Locate the cell with the specified text and output its [X, Y] center coordinate. 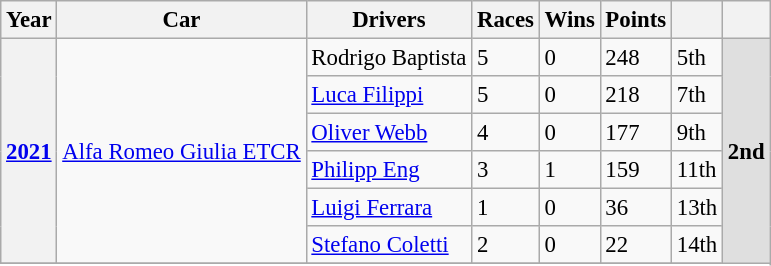
Wins [570, 20]
11th [696, 170]
Rodrigo Baptista [389, 58]
Alfa Romeo Giulia ETCR [182, 152]
4 [506, 133]
248 [636, 58]
2nd [746, 152]
Car [182, 20]
Luigi Ferrara [389, 208]
159 [636, 170]
177 [636, 133]
Races [506, 20]
218 [636, 95]
Oliver Webb [389, 133]
13th [696, 208]
Drivers [389, 20]
5th [696, 58]
Stefano Coletti [389, 245]
Points [636, 20]
Luca Filippi [389, 95]
2 [506, 245]
Philipp Eng [389, 170]
Year [29, 20]
22 [636, 245]
3 [506, 170]
36 [636, 208]
7th [696, 95]
14th [696, 245]
9th [696, 133]
2021 [29, 152]
